From the cell containing the given text, extract its center point as (X, Y) coordinate. 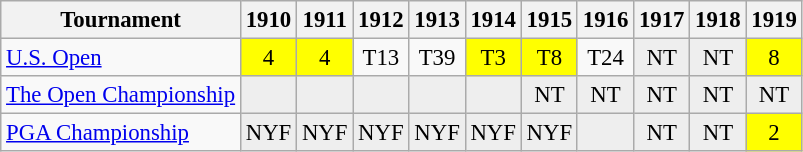
T8 (549, 58)
8 (774, 58)
T13 (381, 58)
1917 (662, 20)
1910 (268, 20)
1914 (493, 20)
1919 (774, 20)
Tournament (121, 20)
U.S. Open (121, 58)
1913 (437, 20)
T39 (437, 58)
T24 (605, 58)
PGA Championship (121, 133)
The Open Championship (121, 95)
1916 (605, 20)
1911 (325, 20)
2 (774, 133)
1918 (718, 20)
T3 (493, 58)
1915 (549, 20)
1912 (381, 20)
